Return the [X, Y] coordinate for the center point of the cell that contains the specified text.  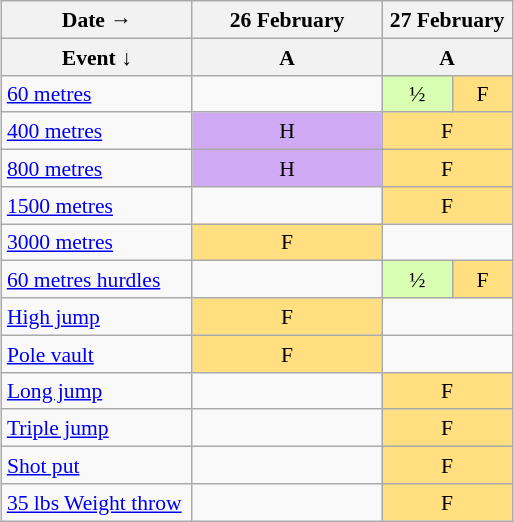
26 February [287, 20]
Event ↓ [97, 56]
27 February [447, 20]
Long jump [97, 390]
60 metres hurdles [97, 280]
Triple jump [97, 428]
Date → [97, 20]
3000 metres [97, 242]
60 metres [97, 94]
High jump [97, 316]
1500 metres [97, 204]
Pole vault [97, 354]
400 metres [97, 130]
Shot put [97, 464]
800 metres [97, 168]
35 lbs Weight throw [97, 502]
